Extract the (x, y) coordinate from the center of the cell holding the provided text.  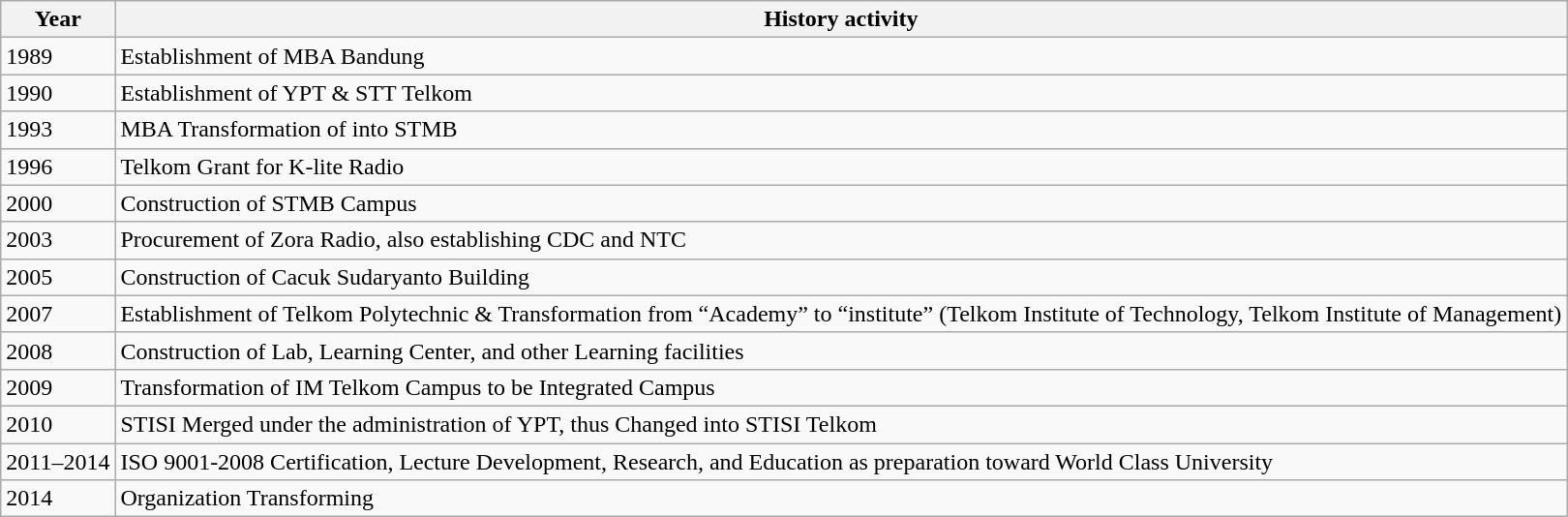
Telkom Grant for K-lite Radio (841, 167)
STISI Merged under the administration of YPT, thus Changed into STISI Telkom (841, 424)
Transformation of IM Telkom Campus to be Integrated Campus (841, 387)
1990 (58, 93)
2008 (58, 350)
Establishment of YPT & STT Telkom (841, 93)
2005 (58, 277)
2011–2014 (58, 462)
Procurement of Zora Radio, also establishing CDC and NTC (841, 240)
Organization Transforming (841, 499)
2000 (58, 203)
Establishment of MBA Bandung (841, 56)
2003 (58, 240)
ISO 9001-2008 Certification, Lecture Development, Research, and Education as preparation toward World Class University (841, 462)
Construction of STMB Campus (841, 203)
Year (58, 19)
2009 (58, 387)
History activity (841, 19)
1989 (58, 56)
1996 (58, 167)
2014 (58, 499)
MBA Transformation of into STMB (841, 130)
Establishment of Telkom Polytechnic & Transformation from “Academy” to “institute” (Telkom Institute of Technology, Telkom Institute of Management) (841, 314)
2007 (58, 314)
Construction of Lab, Learning Center, and other Learning facilities (841, 350)
2010 (58, 424)
1993 (58, 130)
Construction of Cacuk Sudaryanto Building (841, 277)
